From the cell containing the given text, extract its center point as (X, Y) coordinate. 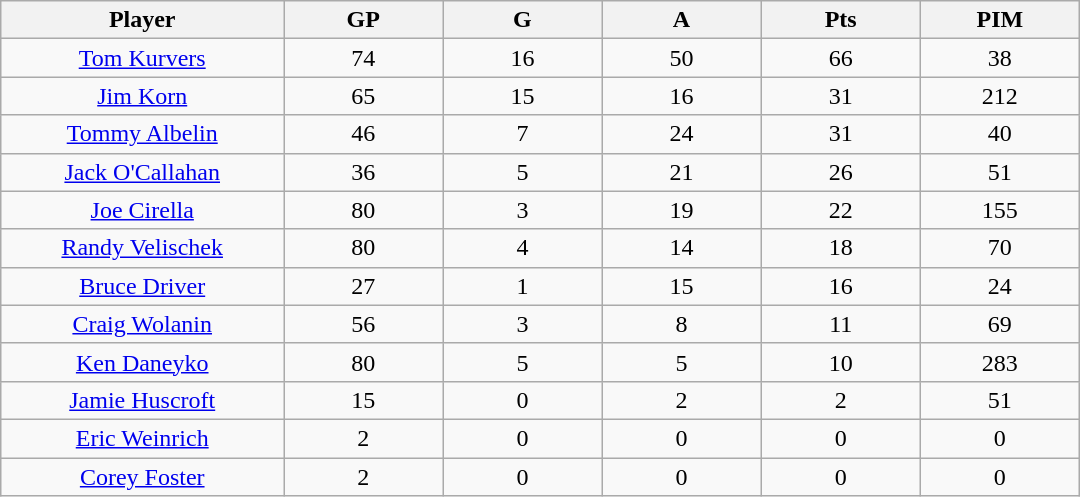
Tommy Albelin (142, 134)
Eric Weinrich (142, 438)
Corey Foster (142, 477)
46 (364, 134)
11 (840, 324)
65 (364, 96)
38 (1000, 58)
21 (682, 172)
7 (522, 134)
Player (142, 20)
66 (840, 58)
Randy Velischek (142, 248)
Jack O'Callahan (142, 172)
Jim Korn (142, 96)
1 (522, 286)
PIM (1000, 20)
Ken Daneyko (142, 362)
70 (1000, 248)
19 (682, 210)
14 (682, 248)
212 (1000, 96)
283 (1000, 362)
26 (840, 172)
A (682, 20)
Joe Cirella (142, 210)
74 (364, 58)
56 (364, 324)
40 (1000, 134)
8 (682, 324)
G (522, 20)
27 (364, 286)
Jamie Huscroft (142, 400)
GP (364, 20)
69 (1000, 324)
4 (522, 248)
36 (364, 172)
22 (840, 210)
155 (1000, 210)
Tom Kurvers (142, 58)
18 (840, 248)
Craig Wolanin (142, 324)
10 (840, 362)
Bruce Driver (142, 286)
50 (682, 58)
Pts (840, 20)
